Locate the cell with the specified text and output its [x, y] center coordinate. 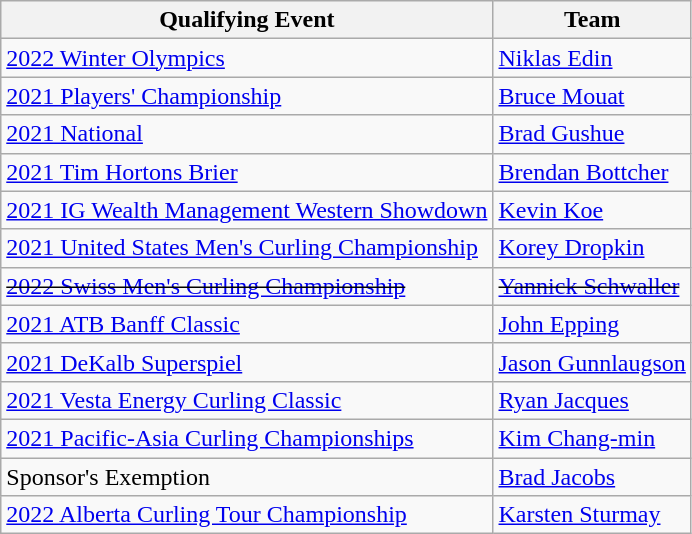
Ryan Jacques [592, 400]
Niklas Edin [592, 58]
2022 Winter Olympics [247, 58]
2022 Alberta Curling Tour Championship [247, 515]
2021 DeKalb Superspiel [247, 362]
Jason Gunnlaugson [592, 362]
Yannick Schwaller [592, 286]
Kevin Koe [592, 210]
Team [592, 20]
Kim Chang-min [592, 438]
Karsten Sturmay [592, 515]
2022 Swiss Men's Curling Championship [247, 286]
2021 IG Wealth Management Western Showdown [247, 210]
Brad Gushue [592, 134]
Sponsor's Exemption [247, 477]
2021 Tim Hortons Brier [247, 172]
Bruce Mouat [592, 96]
2021 Pacific-Asia Curling Championships [247, 438]
Brad Jacobs [592, 477]
2021 United States Men's Curling Championship [247, 248]
Brendan Bottcher [592, 172]
John Epping [592, 324]
2021 Players' Championship [247, 96]
Korey Dropkin [592, 248]
2021 National [247, 134]
2021 Vesta Energy Curling Classic [247, 400]
2021 ATB Banff Classic [247, 324]
Qualifying Event [247, 20]
